Provide the (X, Y) coordinate of the cell's center where the given text is located.  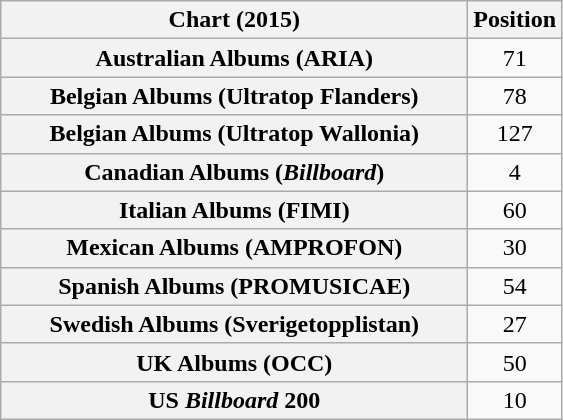
US Billboard 200 (234, 400)
78 (515, 96)
Italian Albums (FIMI) (234, 210)
50 (515, 362)
Belgian Albums (Ultratop Flanders) (234, 96)
UK Albums (OCC) (234, 362)
Position (515, 20)
Chart (2015) (234, 20)
Swedish Albums (Sverigetopplistan) (234, 324)
127 (515, 134)
Spanish Albums (PROMUSICAE) (234, 286)
4 (515, 172)
54 (515, 286)
Belgian Albums (Ultratop Wallonia) (234, 134)
10 (515, 400)
27 (515, 324)
Australian Albums (ARIA) (234, 58)
Canadian Albums (Billboard) (234, 172)
60 (515, 210)
Mexican Albums (AMPROFON) (234, 248)
71 (515, 58)
30 (515, 248)
